Output the [x, y] coordinate of the center of the cell containing the given text.  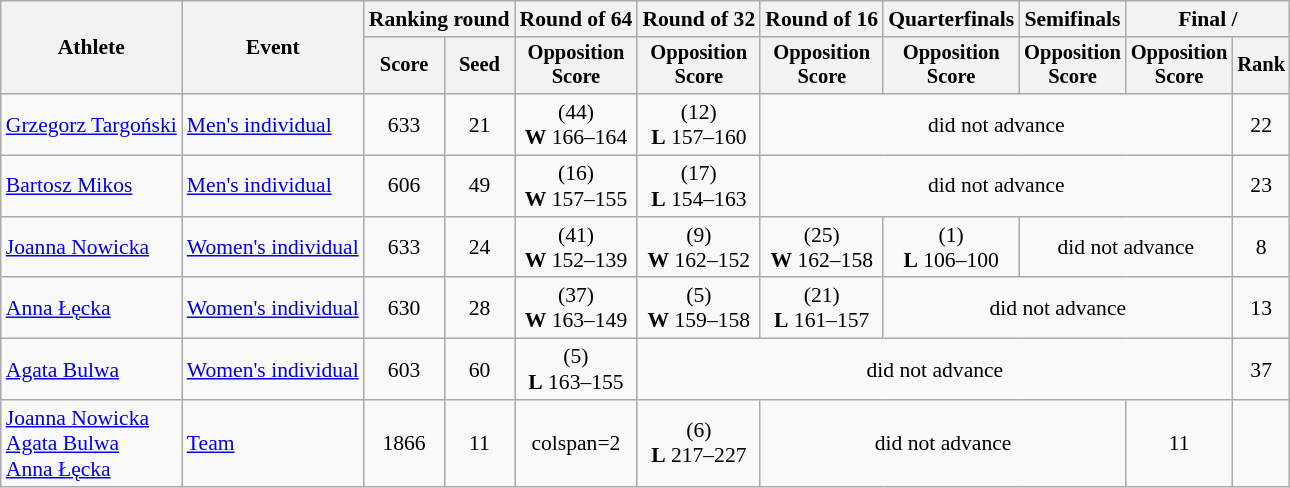
60 [479, 370]
Agata Bulwa [92, 370]
22 [1261, 124]
(21)L 161–157 [822, 308]
49 [479, 186]
(12) L 157–160 [698, 124]
606 [404, 186]
Anna Łęcka [92, 308]
23 [1261, 186]
Round of 16 [822, 19]
(5)L 163–155 [576, 370]
(41)W 152–139 [576, 248]
(44) W 166–164 [576, 124]
Athlete [92, 48]
Final / [1208, 19]
Joanna Nowicka [92, 248]
(16) W 157–155 [576, 186]
28 [479, 308]
Round of 64 [576, 19]
24 [479, 248]
37 [1261, 370]
13 [1261, 308]
colspan=2 [576, 444]
Bartosz Mikos [92, 186]
Quarterfinals [951, 19]
21 [479, 124]
Ranking round [440, 19]
(5)W 159–158 [698, 308]
Seed [479, 66]
8 [1261, 248]
Team [273, 444]
1866 [404, 444]
Round of 32 [698, 19]
Rank [1261, 66]
630 [404, 308]
(25)W 162–158 [822, 248]
Score [404, 66]
(1)L 106–100 [951, 248]
Joanna NowickaAgata BulwaAnna Łęcka [92, 444]
603 [404, 370]
Semifinals [1072, 19]
(6)L 217–227 [698, 444]
Grzegorz Targoński [92, 124]
(9)W 162–152 [698, 248]
(37)W 163–149 [576, 308]
(17) L 154–163 [698, 186]
Event [273, 48]
